For the text-containing cell, return its midpoint in (x, y) coordinate format. 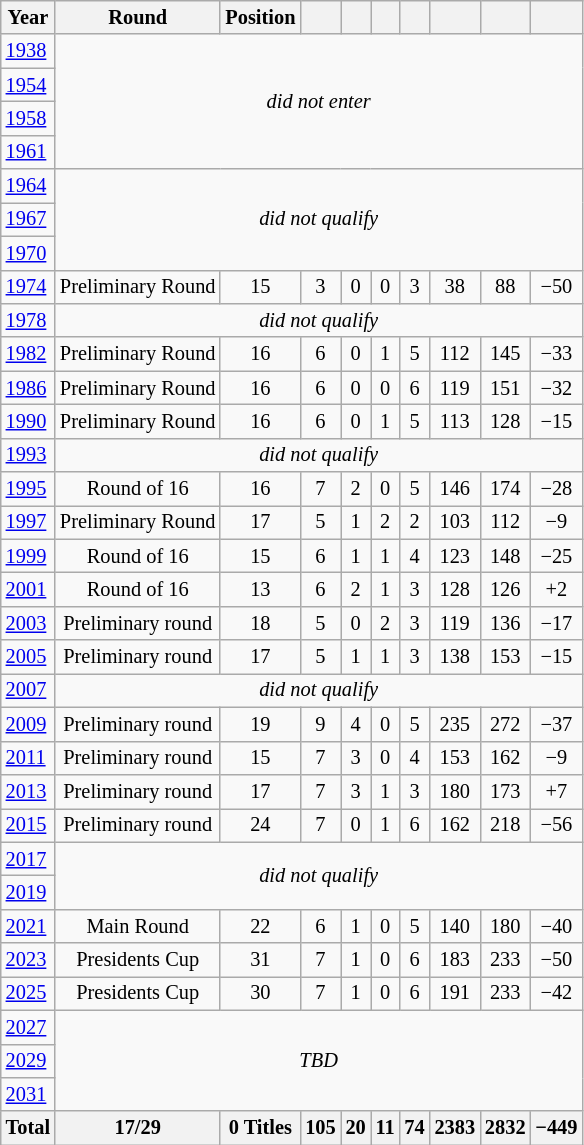
218 (505, 825)
−33 (556, 354)
24 (260, 825)
19 (260, 724)
Round (138, 17)
1967 (28, 219)
30 (260, 993)
174 (505, 489)
2023 (28, 960)
−17 (556, 623)
18 (260, 623)
1995 (28, 489)
138 (455, 657)
2027 (28, 1027)
Total (28, 1128)
235 (455, 724)
−449 (556, 1128)
2383 (455, 1128)
−56 (556, 825)
191 (455, 993)
TBD (318, 1060)
2011 (28, 758)
−32 (556, 388)
1978 (28, 320)
1964 (28, 186)
1970 (28, 253)
+2 (556, 589)
2832 (505, 1128)
0 Titles (260, 1128)
2005 (28, 657)
−28 (556, 489)
−40 (556, 926)
11 (386, 1128)
2025 (28, 993)
20 (356, 1128)
1954 (28, 85)
1958 (28, 118)
2031 (28, 1094)
1990 (28, 421)
146 (455, 489)
113 (455, 421)
126 (505, 589)
2013 (28, 791)
1986 (28, 388)
2009 (28, 724)
103 (455, 522)
38 (455, 287)
2019 (28, 892)
173 (505, 791)
−37 (556, 724)
148 (505, 556)
Position (260, 17)
2015 (28, 825)
1999 (28, 556)
−25 (556, 556)
+7 (556, 791)
13 (260, 589)
Year (28, 17)
88 (505, 287)
22 (260, 926)
−42 (556, 993)
145 (505, 354)
105 (320, 1128)
136 (505, 623)
2017 (28, 859)
1982 (28, 354)
2003 (28, 623)
272 (505, 724)
2007 (28, 690)
17/29 (138, 1128)
123 (455, 556)
Main Round (138, 926)
140 (455, 926)
2021 (28, 926)
151 (505, 388)
did not enter (318, 102)
74 (415, 1128)
9 (320, 724)
1997 (28, 522)
31 (260, 960)
1974 (28, 287)
183 (455, 960)
2029 (28, 1061)
2001 (28, 589)
1993 (28, 455)
1961 (28, 152)
1938 (28, 51)
